Capture the cell that displays the provided text and extract its (X, Y) central coordinate. 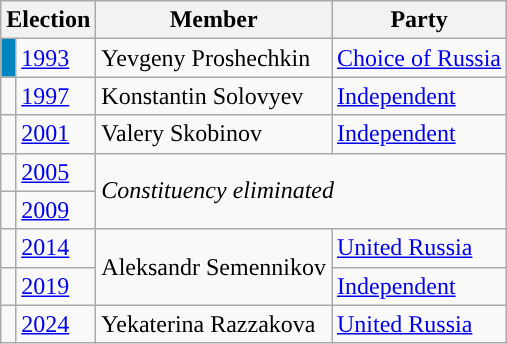
Aleksandr Semennikov (214, 267)
Valery Skobinov (214, 134)
2024 (56, 324)
Member (214, 20)
2005 (56, 172)
2001 (56, 134)
2014 (56, 248)
Party (420, 20)
1993 (56, 58)
Election (48, 20)
Choice of Russia (420, 58)
1997 (56, 96)
Yevgeny Proshechkin (214, 58)
2009 (56, 210)
Constituency eliminated (302, 191)
Konstantin Solovyev (214, 96)
2019 (56, 286)
Yekaterina Razzakova (214, 324)
